Return the (x, y) coordinate for the center point of the cell that contains the specified text.  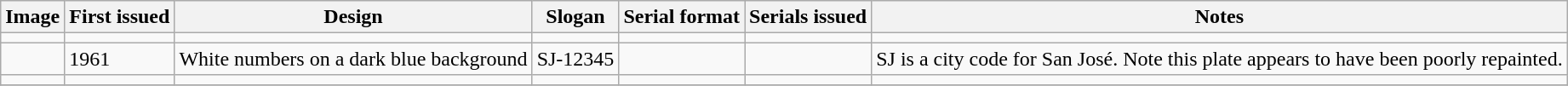
Notes (1220, 17)
1961 (119, 59)
SJ is a city code for San José. Note this plate appears to have been poorly repainted. (1220, 59)
Slogan (575, 17)
White numbers on a dark blue background (353, 59)
Serial format (682, 17)
Design (353, 17)
Image (32, 17)
SJ-12345 (575, 59)
First issued (119, 17)
Serials issued (809, 17)
